Extract the (x, y) coordinate from the center of the cell holding the provided text.  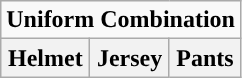
Jersey (130, 58)
Helmet (46, 58)
Uniform Combination (121, 20)
Pants (204, 58)
